Locate the cell with the specified text and output its (x, y) center coordinate. 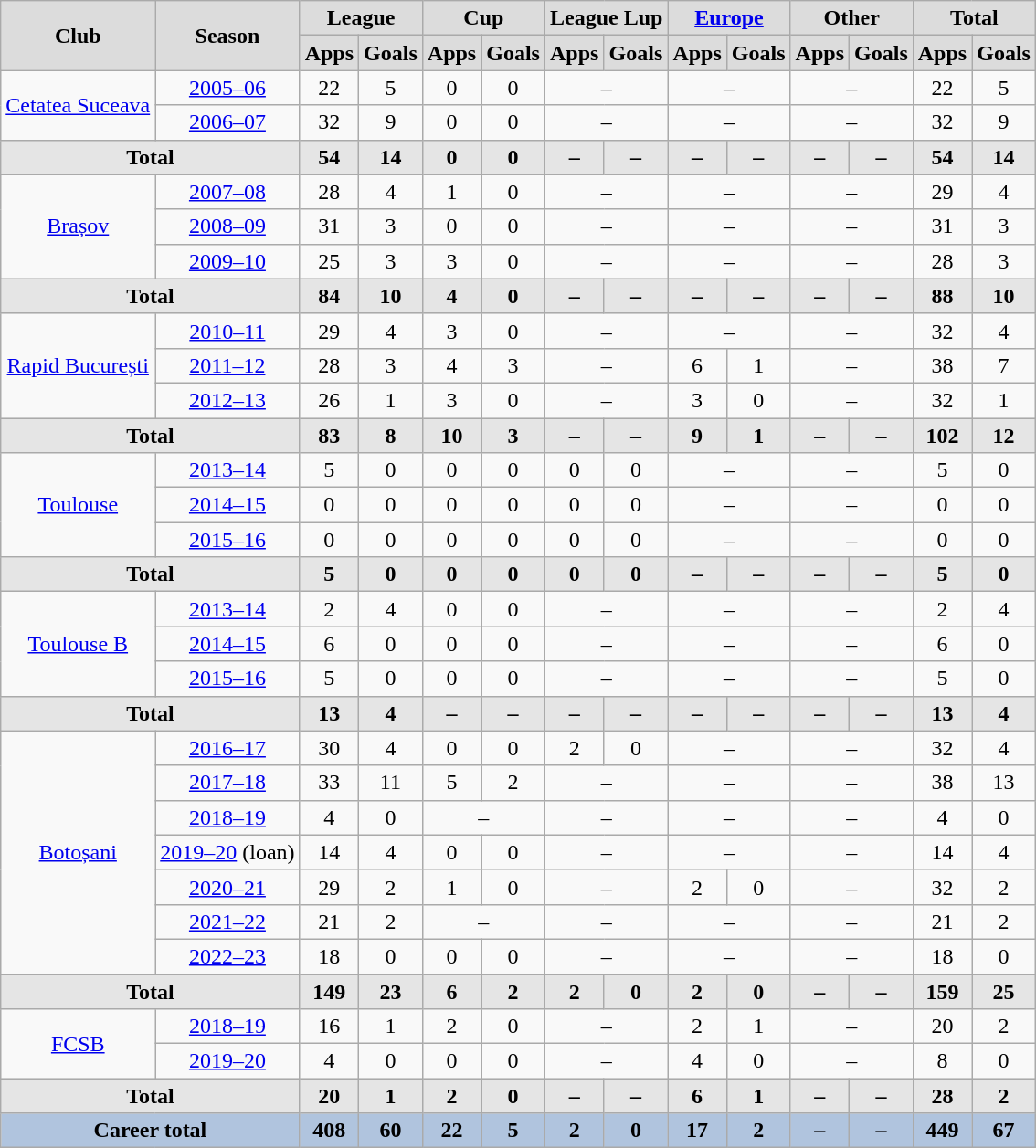
159 (942, 991)
Season (227, 36)
Cup (483, 18)
2006–07 (227, 122)
League Lup (606, 18)
2010–11 (227, 331)
2016–17 (227, 748)
2012–13 (227, 400)
149 (329, 991)
2020–21 (227, 887)
26 (329, 400)
7 (1004, 365)
2009–10 (227, 261)
408 (329, 1131)
Botoșani (79, 852)
83 (329, 436)
30 (329, 748)
2011–12 (227, 365)
Europe (729, 18)
Rapid București (79, 365)
Cetatea Suceava (79, 105)
17 (697, 1131)
2019–20 (loan) (227, 852)
102 (942, 436)
12 (1004, 436)
60 (391, 1131)
Toulouse (79, 505)
Career total (150, 1131)
2017–18 (227, 783)
67 (1004, 1131)
2008–09 (227, 226)
FCSB (79, 1044)
2019–20 (227, 1061)
Other (851, 18)
2022–23 (227, 956)
2007–08 (227, 192)
88 (942, 296)
2021–22 (227, 922)
449 (942, 1131)
Toulouse B (79, 644)
Brașov (79, 226)
2005–06 (227, 88)
33 (329, 783)
23 (391, 991)
Club (79, 36)
84 (329, 296)
League (361, 18)
11 (391, 783)
16 (329, 1027)
